From the cell containing the given text, extract its center point as (X, Y) coordinate. 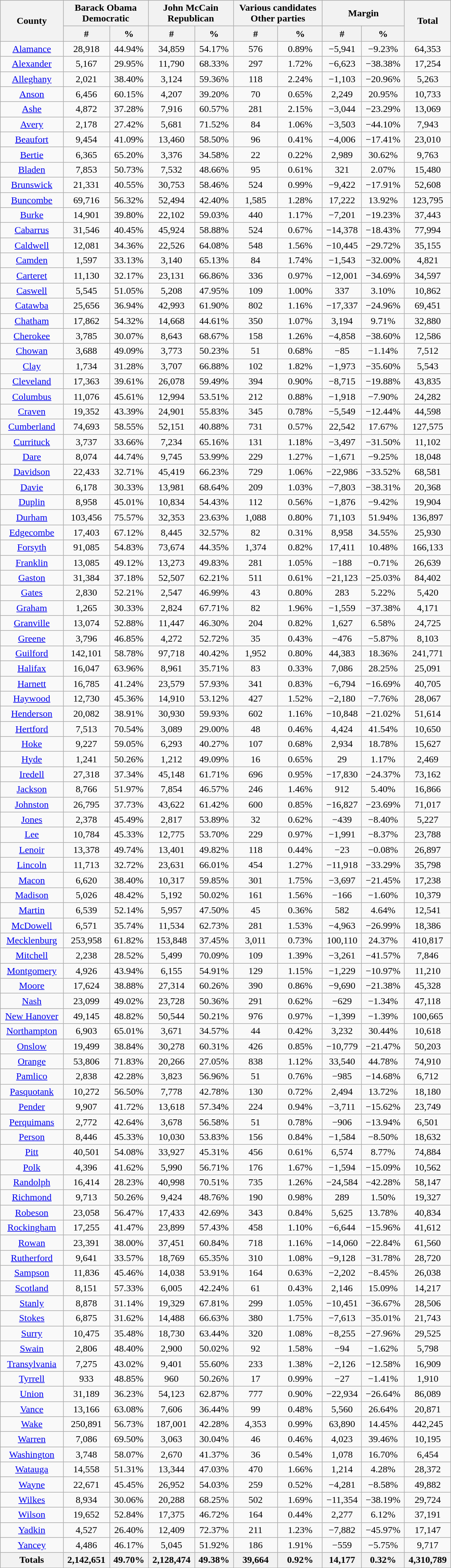
−38.19% (383, 1500)
5,499 (171, 956)
7,846 (428, 956)
10.48% (383, 548)
0.32% (383, 1560)
68.67% (214, 336)
25,091 (428, 668)
Richmond (32, 1198)
12,081 (86, 245)
62.73% (214, 926)
14,038 (171, 1273)
5.40% (383, 789)
0.42% (300, 1031)
47.03% (214, 1470)
3,232 (342, 1031)
4,424 (342, 729)
Bertie (32, 154)
17,375 (171, 1515)
14,901 (86, 215)
14,488 (171, 1318)
31,546 (86, 230)
Craven (32, 411)
97,718 (171, 653)
Chowan (32, 351)
−1.39% (383, 1016)
17,238 (428, 880)
−9,422 (342, 185)
−16,827 (342, 804)
18,730 (171, 1333)
−11,918 (342, 865)
Dare (32, 457)
−22,986 (342, 472)
Iredell (32, 774)
2,817 (171, 820)
−10,779 (342, 1046)
Rutherford (32, 1258)
Gates (32, 593)
45,924 (171, 230)
0.88% (300, 396)
38.88% (129, 986)
35,155 (428, 245)
5,990 (171, 1167)
2,838 (86, 1076)
Jackson (32, 789)
1,088 (255, 517)
Martin (32, 910)
48.85% (129, 1379)
2,142,651 (86, 1560)
36.44% (214, 1409)
96 (255, 139)
1.10% (300, 1228)
−14,060 (342, 1243)
3,671 (171, 1031)
Durham (32, 517)
291 (255, 1001)
Sampson (32, 1273)
Cherokee (32, 336)
548 (255, 245)
−17.41% (383, 139)
Columbus (32, 396)
40,834 (428, 1213)
Northampton (32, 1031)
10,272 (86, 1092)
4,527 (86, 1530)
3,823 (171, 1076)
26,639 (428, 563)
Mitchell (32, 956)
17,411 (342, 548)
−27.96% (383, 1333)
7,512 (428, 351)
4,872 (86, 109)
56.71% (214, 1167)
6,293 (171, 744)
21,331 (86, 185)
−25.03% (383, 578)
46.30% (214, 623)
3,376 (171, 154)
86,089 (428, 1394)
20.95% (383, 94)
0.57% (300, 426)
41.54% (383, 729)
29.95% (129, 64)
95 (255, 170)
Alexander (32, 64)
Graham (32, 608)
33.57% (129, 1258)
43.94% (129, 971)
58,147 (428, 1182)
25,656 (86, 306)
9,763 (428, 154)
41.37% (214, 1454)
34.55% (383, 532)
49.83% (214, 563)
−9.42% (383, 502)
Ashe (32, 109)
−21.47% (383, 1046)
−10,451 (342, 1303)
6,571 (86, 926)
5,208 (171, 291)
127,575 (428, 426)
59.36% (214, 79)
32.57% (214, 532)
27,318 (86, 774)
Chatham (32, 321)
Madison (32, 895)
6,365 (86, 154)
390 (255, 986)
38.91% (129, 714)
29.00% (214, 729)
−19.23% (383, 215)
3,707 (171, 366)
28.52% (129, 956)
45,419 (171, 472)
5,227 (428, 820)
52,494 (171, 200)
30,930 (171, 714)
42.78% (214, 1092)
17,862 (86, 321)
8,643 (171, 336)
Greene (32, 638)
8.77% (383, 1152)
−23.69% (383, 804)
10,562 (428, 1167)
54.83% (129, 548)
44 (255, 1031)
−1.62% (383, 1348)
7,943 (428, 124)
Rowan (32, 1243)
44.61% (214, 321)
Brunswick (32, 185)
31,189 (86, 1394)
1.38% (300, 1364)
17,254 (428, 64)
440 (255, 215)
61.71% (214, 774)
51.31% (129, 1470)
212 (255, 396)
47,118 (428, 1001)
−26.99% (383, 926)
39.80% (129, 215)
3,124 (171, 79)
1.39% (300, 956)
84,402 (428, 578)
12,775 (171, 835)
511 (255, 578)
16,785 (86, 683)
15,627 (428, 744)
29 (342, 759)
23,131 (171, 276)
1,627 (342, 623)
53.91% (214, 1273)
34.36% (129, 245)
2,128,474 (171, 1560)
−34.69% (383, 276)
−439 (342, 820)
18,632 (428, 1137)
Rockingham (32, 1228)
−31.50% (383, 442)
336 (255, 276)
−10.97% (383, 971)
13,378 (86, 850)
−629 (342, 1001)
37.34% (129, 774)
71.52% (214, 124)
83 (255, 668)
250,891 (86, 1424)
Cleveland (32, 381)
44.94% (129, 49)
Nash (32, 1001)
23,010 (428, 139)
37.73% (129, 804)
54,123 (171, 1394)
52.14% (129, 910)
Pender (32, 1107)
52.84% (129, 1515)
61 (255, 1288)
45.49% (129, 820)
58.55% (129, 426)
2,146 (342, 1288)
2,900 (171, 1348)
40.27% (214, 744)
40.45% (129, 230)
69,716 (86, 200)
32 (255, 820)
Orange (32, 1061)
39.61% (129, 381)
2,277 (342, 1515)
63.44% (214, 1333)
51.97% (129, 789)
−32.00% (383, 260)
Clay (32, 366)
−6,644 (342, 1228)
19,329 (171, 1303)
58.78% (129, 653)
10,733 (428, 94)
26,897 (428, 850)
69,451 (428, 306)
23,631 (171, 865)
Wayne (32, 1485)
28,372 (428, 1470)
30.07% (129, 336)
Macon (32, 880)
58.07% (129, 1454)
Person (32, 1137)
−5,941 (342, 49)
100,110 (342, 941)
14.45% (383, 1424)
46.17% (129, 1545)
46.99% (214, 593)
−36.67% (383, 1303)
40.42% (214, 653)
10,475 (86, 1333)
−6,623 (342, 64)
Various candidatesOther parties (278, 14)
6,620 (86, 880)
62.87% (214, 1394)
45.46% (129, 1273)
32,880 (428, 321)
−10,445 (342, 245)
9,401 (171, 1364)
−15.62% (383, 1107)
161 (255, 895)
1.52% (300, 699)
20,266 (171, 1061)
−5.75% (383, 1545)
−1,543 (342, 260)
3,089 (171, 729)
71.83% (129, 1061)
0.48% (300, 1409)
54.08% (129, 1152)
10,317 (171, 880)
1.58% (300, 1348)
26.64% (383, 1409)
3,688 (86, 351)
−22,934 (342, 1394)
2.15% (300, 109)
18,769 (171, 1258)
13.72% (383, 1092)
John McCainRepublican (191, 14)
777 (255, 1394)
−1,559 (342, 608)
123,795 (428, 200)
Davidson (32, 472)
Henderson (32, 714)
65.01% (129, 1031)
Scotland (32, 1288)
34,597 (428, 276)
29,525 (428, 1333)
−33.29% (383, 865)
73,162 (428, 774)
−5.87% (383, 638)
253,958 (86, 941)
−188 (342, 563)
−985 (342, 1076)
19,652 (86, 1515)
1.18% (300, 442)
26,078 (171, 381)
Alamance (32, 49)
Buncombe (32, 200)
5,543 (428, 366)
Wilkes (32, 1500)
28,067 (428, 699)
23,579 (171, 683)
48.40% (129, 1348)
2.07% (383, 170)
Stanly (32, 1303)
0.63% (300, 1273)
3,785 (86, 336)
1,212 (171, 759)
Wake (32, 1424)
20,871 (428, 1409)
26,795 (86, 804)
933 (86, 1379)
66.63% (214, 1318)
92 (255, 1348)
43,622 (171, 804)
45,148 (171, 774)
176 (255, 1167)
12,541 (428, 910)
32.17% (129, 276)
99 (255, 1409)
18.78% (383, 744)
22,671 (86, 1485)
Mecklenburg (32, 941)
12,994 (171, 396)
301 (255, 880)
19,499 (86, 1046)
40,705 (428, 683)
470 (255, 1470)
−7,803 (342, 487)
23.63% (214, 517)
−3,711 (342, 1107)
27.05% (214, 1061)
65.20% (129, 154)
56.32% (129, 200)
35.74% (129, 926)
54.32% (129, 321)
5.22% (383, 593)
2,238 (86, 956)
8,961 (171, 668)
17.67% (383, 426)
45.01% (129, 502)
8,766 (86, 789)
26,952 (171, 1485)
−5,549 (342, 411)
Watauga (32, 1470)
22,102 (171, 215)
55.83% (214, 411)
53.12% (214, 699)
3,063 (171, 1439)
−17,830 (342, 774)
40.55% (129, 185)
63,890 (342, 1424)
17 (255, 1379)
−8.45% (383, 1273)
−1,229 (342, 971)
0.56% (300, 502)
−166 (342, 895)
−11,354 (342, 1500)
4,926 (86, 971)
27.42% (129, 124)
−476 (342, 638)
−24,584 (342, 1182)
37.18% (129, 578)
Gaston (32, 578)
13,085 (86, 563)
Pasquotank (32, 1092)
4.64% (383, 910)
30,753 (171, 185)
Totals (32, 1560)
43,835 (428, 381)
36.23% (129, 1394)
Harnett (32, 683)
52,608 (428, 185)
11,447 (171, 623)
49.70% (129, 1560)
Camden (32, 260)
−1,399 (342, 1016)
−42.28% (383, 1182)
Swain (32, 1348)
36 (255, 1454)
2,772 (86, 1122)
23,058 (86, 1213)
16 (255, 759)
13,618 (171, 1107)
Alleghany (32, 79)
Avery (32, 124)
13.78% (383, 1213)
−8,255 (342, 1333)
Vance (32, 1409)
24.37% (383, 941)
52,507 (171, 578)
Yancey (32, 1545)
−19.88% (383, 381)
−10,848 (342, 714)
Montgomery (32, 971)
9,454 (86, 139)
Duplin (32, 502)
55.60% (214, 1364)
56.96% (214, 1076)
49.38% (214, 1560)
16,866 (428, 789)
7,916 (171, 109)
−8.58% (383, 1485)
3,773 (171, 351)
73,674 (171, 548)
−17.91% (383, 185)
10,784 (86, 835)
33,540 (342, 1061)
47.50% (214, 910)
−1,103 (342, 79)
18,048 (428, 457)
Transylvania (32, 1364)
13,069 (428, 109)
61.90% (214, 306)
11,130 (86, 276)
20,288 (171, 1500)
23,728 (171, 1001)
Tyrrell (32, 1379)
960 (171, 1379)
44.74% (129, 457)
8,878 (86, 1303)
10,618 (428, 1031)
56.58% (214, 1122)
0.22% (300, 154)
60.26% (214, 986)
Lenoir (32, 850)
4,272 (171, 638)
17,433 (171, 1213)
4,023 (342, 1439)
13.92% (383, 200)
58.88% (214, 230)
46 (255, 1439)
−26.64% (383, 1394)
2,469 (428, 759)
17,624 (86, 986)
Guilford (32, 653)
5,957 (171, 910)
−9.23% (383, 49)
14,910 (171, 699)
912 (342, 789)
−20.96% (383, 79)
67.71% (214, 608)
−2,202 (342, 1273)
2,989 (342, 154)
187,001 (171, 1424)
44.78% (383, 1061)
50.21% (214, 1016)
Washington (32, 1454)
5,420 (428, 593)
209 (255, 487)
22,526 (171, 245)
9,745 (171, 457)
−9,128 (342, 1258)
−15.09% (383, 1167)
0.83% (300, 683)
37.28% (129, 109)
8,445 (171, 532)
7,513 (86, 729)
−85 (342, 351)
1.91% (300, 1545)
0.92% (300, 1560)
65.16% (214, 442)
3,194 (342, 321)
−29.72% (383, 245)
52,151 (171, 426)
54.43% (214, 502)
Davie (32, 487)
25,930 (428, 532)
2,021 (86, 79)
320 (255, 1333)
6,574 (342, 1152)
26.40% (129, 1530)
5,625 (342, 1213)
Franklin (32, 563)
28,720 (428, 1258)
34.57% (214, 1031)
47.95% (214, 291)
3,011 (255, 941)
0.41% (300, 139)
33,927 (171, 1152)
−4,281 (342, 1485)
17,403 (86, 532)
30.06% (129, 1500)
48.76% (214, 1198)
−1,671 (342, 457)
696 (255, 774)
Carteret (32, 276)
241,771 (428, 653)
−7.76% (383, 699)
−1.60% (383, 895)
−35.01% (383, 1318)
Haywood (32, 699)
11,210 (428, 971)
0.72% (300, 1092)
63.08% (129, 1409)
10,195 (428, 1439)
Pamlico (32, 1076)
−24.96% (383, 306)
35.48% (129, 1333)
11,076 (86, 396)
74,693 (86, 426)
49.12% (129, 563)
40,998 (171, 1182)
53,806 (86, 1061)
Hyde (32, 759)
−21,123 (342, 578)
112 (255, 502)
4.28% (383, 1470)
18,180 (428, 1092)
−7,613 (342, 1318)
43 (255, 593)
60.31% (214, 1046)
Pitt (32, 1152)
−7,201 (342, 215)
Hoke (32, 744)
54.17% (214, 49)
Forsyth (32, 548)
49.02% (129, 1001)
1.82% (300, 366)
50,544 (171, 1016)
County (32, 21)
1.46% (300, 789)
0.31% (300, 532)
602 (255, 714)
576 (255, 49)
5,545 (86, 291)
−33.52% (383, 472)
Yadkin (32, 1530)
57.43% (214, 1228)
12,409 (171, 1530)
7,778 (171, 1092)
68.33% (214, 64)
44,383 (342, 653)
1.03% (300, 487)
45,328 (428, 986)
2,178 (86, 124)
−9.25% (383, 457)
−3,261 (342, 956)
5,263 (428, 79)
−4,963 (342, 926)
1.66% (300, 1470)
13,344 (171, 1470)
11,790 (171, 64)
21,743 (428, 1318)
130 (255, 1092)
−21.38% (383, 986)
582 (342, 910)
838 (255, 1061)
59.05% (129, 744)
8,103 (428, 638)
2,830 (86, 593)
Granville (32, 623)
50.73% (129, 170)
−2,180 (342, 699)
38.00% (129, 1243)
7,275 (86, 1364)
38.84% (129, 1046)
−4,858 (342, 336)
204 (255, 623)
31.62% (129, 1318)
731 (255, 426)
5,681 (171, 124)
−23.29% (383, 109)
2,824 (171, 608)
Anson (32, 94)
30.44% (383, 1031)
1.07% (300, 321)
41.47% (129, 1228)
66.86% (214, 276)
9,907 (86, 1107)
48.66% (214, 170)
9,713 (86, 1198)
0.94% (300, 1107)
68.25% (214, 1500)
61,560 (428, 1243)
14,177 (342, 1560)
Currituck (32, 442)
14,217 (428, 1288)
−13.94% (383, 1122)
1,265 (86, 608)
49,145 (86, 1016)
4,353 (255, 1424)
59.93% (214, 714)
51.05% (129, 291)
4,310,789 (428, 1560)
15.09% (383, 1288)
1,374 (255, 548)
0.86% (300, 986)
20,368 (428, 487)
131 (255, 442)
91,085 (86, 548)
Cumberland (32, 426)
7,854 (171, 789)
246 (255, 789)
58.50% (214, 139)
Onslow (32, 1046)
54.91% (214, 971)
4,821 (428, 260)
2,547 (171, 593)
59.49% (214, 381)
5,798 (428, 1348)
−0.71% (383, 563)
−1,584 (342, 1137)
31.28% (129, 366)
−12.58% (383, 1364)
8,151 (86, 1288)
66.01% (214, 865)
37,451 (171, 1243)
9,424 (171, 1198)
56.50% (129, 1092)
30.62% (383, 154)
9.71% (383, 321)
28,918 (86, 49)
37,443 (428, 215)
−3,044 (342, 109)
14,668 (171, 321)
Catawba (32, 306)
Union (32, 1394)
156 (255, 1137)
Stokes (32, 1318)
Margin (363, 14)
142,101 (86, 653)
2,934 (342, 744)
502 (255, 1500)
Robeson (32, 1213)
3,737 (86, 442)
40.88% (214, 426)
70.09% (214, 956)
5,560 (342, 1409)
32.72% (129, 865)
6.12% (383, 1515)
6.58% (383, 623)
Randolph (32, 1182)
8,074 (86, 457)
17,363 (86, 381)
−6,794 (342, 683)
−1,991 (342, 835)
−22.84% (383, 1243)
69.50% (129, 1439)
1,597 (86, 260)
−1,876 (342, 502)
6,454 (428, 1454)
233 (255, 1364)
Barack ObamaDemocratic (106, 14)
2.24% (300, 79)
67.12% (129, 532)
35 (255, 638)
19,327 (428, 1198)
4,486 (86, 1545)
16,414 (86, 1182)
28.23% (129, 1182)
337 (342, 291)
1.12% (300, 1061)
0.67% (300, 230)
Moore (32, 986)
2,670 (171, 1454)
6,178 (86, 487)
13,166 (86, 1409)
1,952 (255, 653)
102 (255, 366)
−1,918 (342, 396)
32.71% (129, 472)
190 (255, 1198)
58.46% (214, 185)
39,664 (255, 1560)
15,480 (428, 170)
6,501 (428, 1122)
59.03% (214, 215)
34,859 (171, 49)
3,678 (171, 1122)
18,386 (428, 926)
−3,697 (342, 880)
−35.60% (383, 366)
2,806 (86, 1348)
−16.69% (383, 683)
50.23% (214, 351)
13,273 (171, 563)
0.54% (300, 1454)
42.64% (129, 1122)
224 (255, 1107)
−906 (342, 1122)
Total (428, 21)
33.66% (129, 442)
−12.44% (383, 411)
350 (255, 321)
64.08% (214, 245)
−37.38% (383, 608)
60.57% (214, 109)
13,401 (171, 850)
37.45% (214, 941)
75.57% (129, 517)
297 (255, 64)
1.74% (300, 260)
1.28% (300, 200)
1,734 (86, 366)
0.52% (300, 1485)
68,581 (428, 472)
45.61% (129, 396)
0.98% (300, 1198)
−9,690 (342, 986)
729 (255, 472)
50,203 (428, 1046)
2,378 (86, 820)
−44.10% (383, 124)
57.33% (129, 1288)
−1.41% (383, 1379)
28,506 (428, 1303)
410,817 (428, 941)
66.88% (214, 366)
49.82% (214, 850)
53.70% (214, 835)
3,796 (86, 638)
7,606 (171, 1409)
6,712 (428, 1076)
−14.68% (383, 1076)
23,899 (171, 1228)
57.93% (214, 683)
19,904 (428, 502)
52.21% (129, 593)
24,282 (428, 396)
6,155 (171, 971)
Cabarrus (32, 230)
22,433 (86, 472)
27,314 (171, 986)
427 (255, 699)
9,641 (86, 1258)
51.92% (214, 1545)
4,207 (171, 94)
0.89% (300, 49)
−3,497 (342, 442)
32,353 (171, 517)
22 (255, 154)
1,241 (86, 759)
24,725 (428, 623)
36.94% (129, 306)
49,882 (428, 1485)
67.81% (214, 1303)
10,030 (171, 1137)
42.24% (214, 1288)
53.83% (214, 1137)
22,542 (342, 426)
426 (255, 1046)
−559 (342, 1545)
1.53% (300, 926)
341 (255, 683)
442,245 (428, 1424)
−1.14% (383, 351)
41.09% (129, 139)
45 (255, 910)
46.57% (214, 789)
6,456 (86, 94)
Perquimans (32, 1122)
−2,126 (342, 1364)
−94 (342, 1348)
2,494 (342, 1092)
41.72% (129, 1107)
26,038 (428, 1273)
10,834 (171, 502)
Halifax (32, 668)
11,713 (86, 865)
44,598 (428, 411)
62.21% (214, 578)
−31.78% (383, 1258)
7,532 (171, 170)
16,909 (428, 1364)
13,074 (86, 623)
299 (255, 1303)
7,853 (86, 170)
−1,973 (342, 366)
Hertford (32, 729)
454 (255, 865)
49.74% (129, 850)
23,099 (86, 1001)
6,539 (86, 910)
8,934 (86, 1500)
−38.60% (383, 336)
New Hanover (32, 1016)
29,724 (428, 1500)
McDowell (32, 926)
61.42% (214, 804)
−7,882 (342, 1530)
0.76% (300, 1076)
1.67% (300, 1167)
107 (255, 744)
1,585 (255, 200)
802 (255, 306)
19,352 (86, 411)
16,047 (86, 668)
345 (255, 411)
48.42% (129, 895)
4,396 (86, 1167)
4,171 (428, 608)
40,501 (86, 1152)
−18.43% (383, 230)
9,717 (428, 1545)
−21.02% (383, 714)
5,167 (86, 64)
8,446 (86, 1137)
0.33% (300, 668)
30,278 (171, 1046)
35.71% (214, 668)
35,798 (428, 865)
0.36% (300, 910)
41,612 (428, 1228)
−8,715 (342, 381)
394 (255, 381)
Polk (32, 1167)
71,017 (428, 804)
17,147 (428, 1530)
10,379 (428, 895)
70.54% (129, 729)
Caldwell (32, 245)
100,665 (428, 1016)
48.82% (129, 1016)
59.85% (214, 880)
50.36% (214, 1001)
45.45% (129, 1485)
39.46% (383, 1439)
−8.37% (383, 835)
1.00% (300, 291)
61.82% (129, 941)
70.51% (214, 1182)
−1,594 (342, 1167)
46.85% (129, 638)
68.64% (214, 487)
1.23% (300, 1530)
−0.08% (383, 850)
31.14% (129, 1303)
11,534 (171, 926)
−38.31% (383, 487)
66.23% (214, 472)
9,227 (86, 744)
53.99% (214, 457)
−4,006 (342, 139)
259 (255, 1485)
51.94% (383, 517)
20,082 (86, 714)
7,234 (171, 442)
12,586 (428, 336)
10,862 (428, 291)
Surry (32, 1333)
Caswell (32, 291)
33.13% (129, 260)
11,102 (428, 442)
41.62% (129, 1167)
23,788 (428, 835)
45.36% (129, 699)
64,353 (428, 49)
310 (255, 1258)
6,903 (86, 1031)
321 (342, 170)
283 (342, 593)
52.88% (129, 623)
23,749 (428, 1107)
39.20% (214, 94)
74,910 (428, 1061)
3,140 (171, 260)
1,078 (342, 1454)
Beaufort (32, 139)
Jones (32, 820)
51,614 (428, 714)
3,748 (86, 1454)
56.47% (129, 1213)
0.73% (300, 941)
13,460 (171, 139)
735 (255, 1182)
34.58% (214, 154)
−14,378 (342, 230)
48 (255, 729)
44.35% (214, 548)
289 (342, 1198)
54.03% (214, 1485)
16.70% (383, 1454)
5,045 (171, 1545)
Johnston (32, 804)
28.25% (383, 668)
211 (255, 1530)
Wilson (32, 1515)
−1.34% (383, 1001)
153,848 (171, 941)
5,192 (171, 895)
30.04% (214, 1439)
53.51% (214, 396)
37,191 (428, 1515)
2,249 (342, 94)
23,391 (86, 1243)
6,875 (86, 1318)
1.96% (300, 608)
−38.38% (383, 64)
136,897 (428, 517)
380 (255, 1318)
31,384 (86, 578)
41.24% (129, 683)
976 (255, 1016)
63.96% (129, 668)
−21.45% (383, 880)
42.69% (214, 1213)
103,456 (86, 517)
458 (255, 1228)
1.69% (300, 1500)
5,026 (86, 895)
24,901 (171, 411)
−7.90% (383, 396)
42,993 (171, 306)
72.37% (214, 1530)
14,558 (86, 1470)
70 (255, 94)
Bladen (32, 170)
53.89% (214, 820)
74,884 (428, 1152)
Lee (32, 835)
1,910 (428, 1379)
60.15% (129, 94)
45.31% (214, 1152)
43.02% (129, 1364)
Edgecombe (32, 532)
10,650 (428, 729)
−17,337 (342, 306)
11,836 (86, 1273)
57.34% (214, 1107)
56.73% (129, 1424)
18.36% (383, 653)
−15.96% (383, 1228)
65.13% (214, 260)
−12,001 (342, 276)
158 (255, 336)
718 (255, 1243)
−24.37% (383, 774)
−23 (342, 850)
17,222 (342, 200)
−8.50% (383, 1137)
−3,503 (342, 124)
343 (255, 1213)
52.72% (214, 638)
Warren (32, 1439)
60.84% (214, 1243)
46.72% (214, 1515)
129 (255, 971)
65.35% (214, 1258)
456 (255, 1152)
42.40% (214, 200)
43.39% (129, 411)
Burke (32, 215)
186 (255, 1545)
1.15% (300, 971)
166,133 (428, 548)
1.72% (300, 64)
1,214 (342, 1470)
Lincoln (32, 865)
13,981 (171, 487)
6,005 (171, 1288)
−45.97% (383, 1530)
600 (255, 804)
0.95% (300, 774)
−41.57% (383, 956)
3.10% (383, 291)
71,103 (342, 517)
1.50% (383, 1198)
−27 (342, 1379)
77,994 (428, 230)
−8.40% (383, 820)
12,730 (86, 699)
17,255 (86, 1228)
